Return the (X, Y) coordinate for the center point of the cell that contains the specified text.  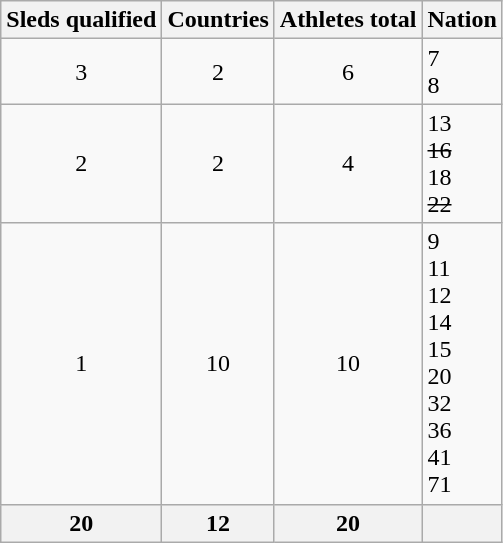
Sleds qualified (82, 20)
Nation (462, 20)
1 (82, 364)
4 (348, 164)
13 16 18 22 (462, 164)
12 (218, 523)
3 (82, 72)
6 (348, 72)
9 11 12 14 15 20 32 36 41 71 (462, 364)
Athletes total (348, 20)
7 8 (462, 72)
Countries (218, 20)
